Identify which cell holds the provided text, then report its [X, Y] central coordinate. 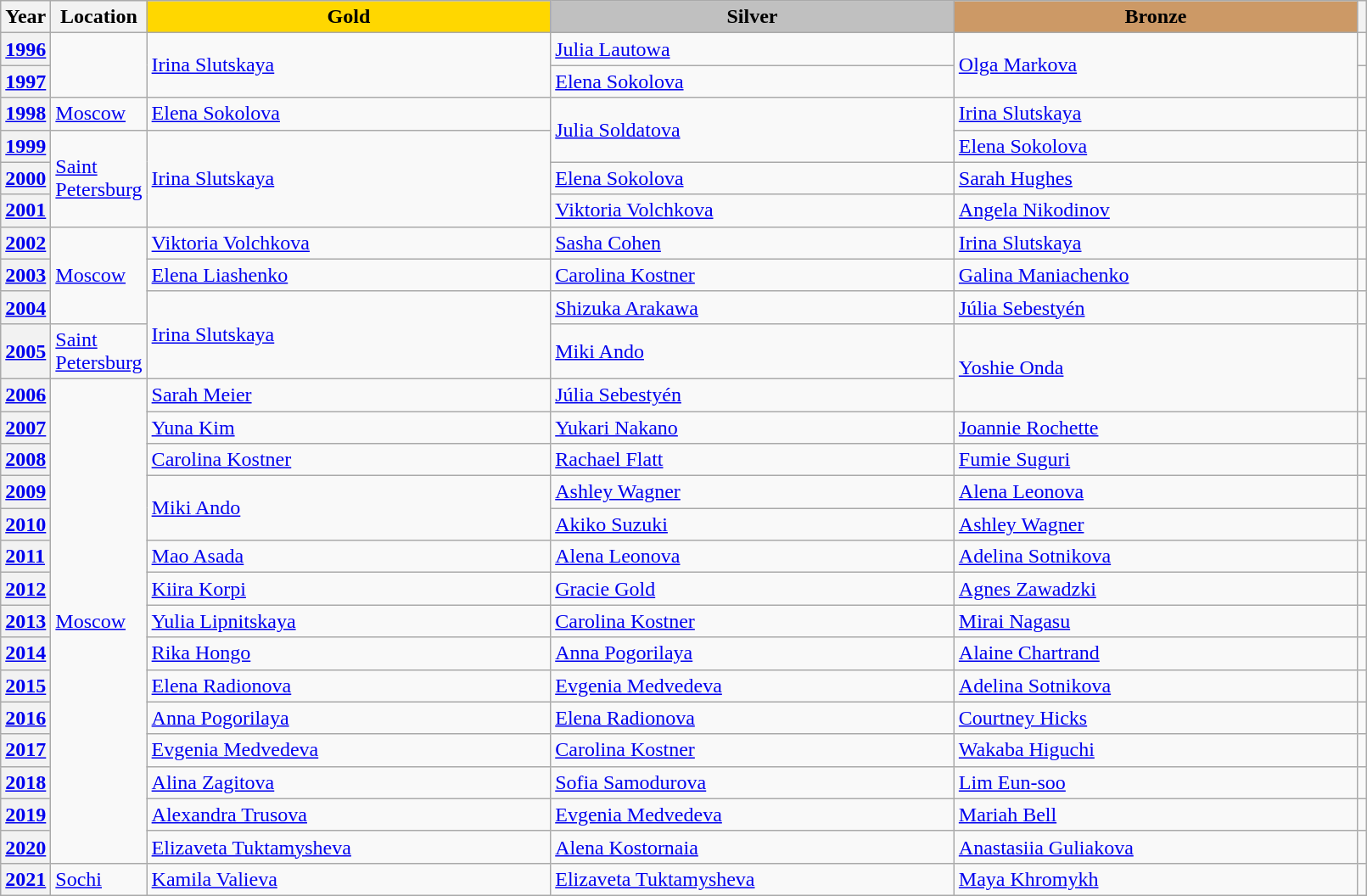
1998 [25, 114]
Julia Soldatova [753, 130]
Elena Liashenko [349, 275]
Julia Lautowa [753, 49]
Alena Kostornaia [753, 847]
Anastasiia Guliakova [1156, 847]
Galina Maniachenko [1156, 275]
Sarah Meier [349, 395]
2020 [25, 847]
2017 [25, 750]
2018 [25, 782]
1999 [25, 146]
2015 [25, 686]
2006 [25, 395]
2013 [25, 621]
Sasha Cohen [753, 243]
Wakaba Higuchi [1156, 750]
Fumie Suguri [1156, 460]
2003 [25, 275]
2001 [25, 210]
Kamila Valieva [349, 879]
Alexandra Trusova [349, 815]
Sarah Hughes [1156, 178]
1996 [25, 49]
Mariah Bell [1156, 815]
2016 [25, 718]
Bronze [1156, 17]
2004 [25, 307]
Mirai Nagasu [1156, 621]
Angela Nikodinov [1156, 210]
Mao Asada [349, 557]
Lim Eun-soo [1156, 782]
2014 [25, 653]
Yuna Kim [349, 427]
Yukari Nakano [753, 427]
2002 [25, 243]
Location [98, 17]
2012 [25, 589]
Yoshie Onda [1156, 367]
2008 [25, 460]
Yulia Lipnitskaya [349, 621]
Alina Zagitova [349, 782]
Gold [349, 17]
Kiira Korpi [349, 589]
2010 [25, 524]
Agnes Zawadzki [1156, 589]
Year [25, 17]
Olga Markova [1156, 65]
2009 [25, 492]
Akiko Suzuki [753, 524]
Rika Hongo [349, 653]
Gracie Gold [753, 589]
Silver [753, 17]
2005 [25, 351]
2000 [25, 178]
Maya Khromykh [1156, 879]
2007 [25, 427]
Joannie Rochette [1156, 427]
2019 [25, 815]
Sofia Samodurova [753, 782]
1997 [25, 81]
Sochi [98, 879]
2021 [25, 879]
2011 [25, 557]
Shizuka Arakawa [753, 307]
Rachael Flatt [753, 460]
Courtney Hicks [1156, 718]
Alaine Chartrand [1156, 653]
